Determine the [X, Y] coordinate at the center of the cell enclosing the given text.  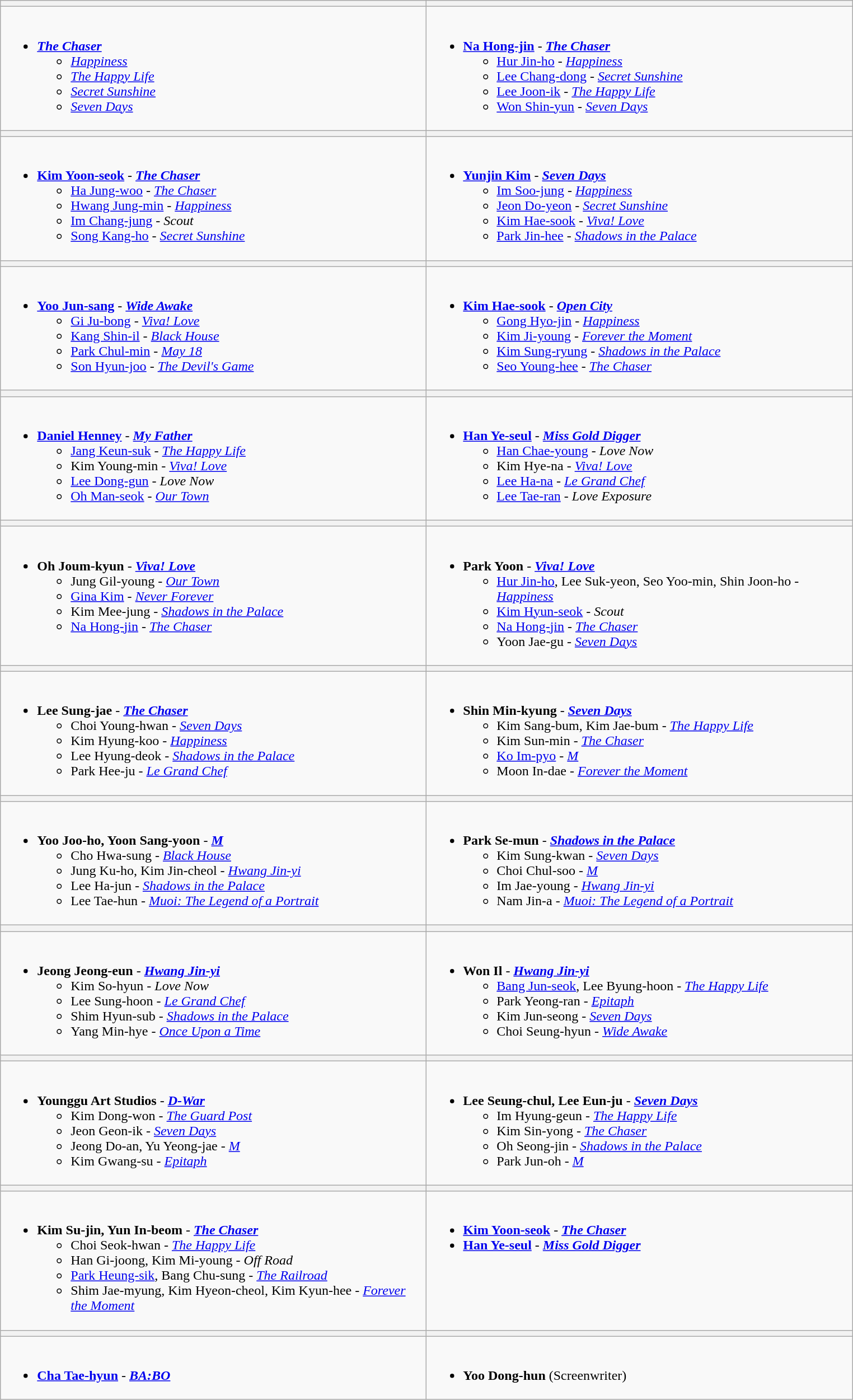
Daniel Henney - My FatherJang Keun-suk - The Happy LifeKim Young-min - Viva! LoveLee Dong-gun - Love NowOh Man-seok - Our Town [214, 458]
Cha Tae-hyun - BA:BO [214, 1368]
Younggu Art Studios - D-WarKim Dong-won - The Guard PostJeon Geon-ik - Seven DaysJeong Do-an, Yu Yeong-jae - MKim Gwang-su - Epitaph [214, 1123]
Shin Min-kyung - Seven DaysKim Sang-bum, Kim Jae-bum - The Happy LifeKim Sun-min - The ChaserKo Im-pyo - MMoon In-dae - Forever the Moment [639, 733]
Yoo Jun-sang - Wide AwakeGi Ju-bong - Viva! LoveKang Shin-il - Black HousePark Chul-min - May 18Son Hyun-joo - The Devil's Game [214, 328]
Yunjin Kim - Seven DaysIm Soo-jung - HappinessJeon Do-yeon - Secret SunshineKim Hae-sook - Viva! LovePark Jin-hee - Shadows in the Palace [639, 198]
Lee Seung-chul, Lee Eun-ju - Seven DaysIm Hyung-geun - The Happy LifeKim Sin-yong - The ChaserOh Seong-jin - Shadows in the PalacePark Jun-oh - M [639, 1123]
Han Ye-seul - Miss Gold DiggerHan Chae-young - Love NowKim Hye-na - Viva! LoveLee Ha-na - Le Grand ChefLee Tae-ran - Love Exposure [639, 458]
The ChaserHappinessThe Happy LifeSecret SunshineSeven Days [214, 68]
Yoo Dong-hun (Screenwriter) [639, 1368]
Won Il - Hwang Jin-yiBang Jun-seok, Lee Byung-hoon - The Happy LifePark Yeong-ran - EpitaphKim Jun-seong - Seven DaysChoi Seung-hyun - Wide Awake [639, 993]
Park Se-mun - Shadows in the PalaceKim Sung-kwan - Seven DaysChoi Chul-soo - MIm Jae-young - Hwang Jin-yiNam Jin-a - Muoi: The Legend of a Portrait [639, 863]
Jeong Jeong-eun - Hwang Jin-yiKim So-hyun - Love NowLee Sung-hoon - Le Grand ChefShim Hyun-sub - Shadows in the PalaceYang Min-hye - Once Upon a Time [214, 993]
Na Hong-jin - The ChaserHur Jin-ho - HappinessLee Chang-dong - Secret SunshineLee Joon-ik - The Happy LifeWon Shin-yun - Seven Days [639, 68]
Kim Yoon-seok - The ChaserHa Jung-woo - The ChaserHwang Jung-min - HappinessIm Chang-jung - ScoutSong Kang-ho - Secret Sunshine [214, 198]
Kim Hae-sook - Open CityGong Hyo-jin - HappinessKim Ji-young - Forever the MomentKim Sung-ryung - Shadows in the PalaceSeo Young-hee - The Chaser [639, 328]
Kim Yoon-seok - The ChaserHan Ye-seul - Miss Gold Digger [639, 1261]
Lee Sung-jae - The ChaserChoi Young-hwan - Seven DaysKim Hyung-koo - HappinessLee Hyung-deok - Shadows in the PalacePark Hee-ju - Le Grand Chef [214, 733]
Oh Joum-kyun - Viva! LoveJung Gil-young - Our TownGina Kim - Never ForeverKim Mee-jung - Shadows in the PalaceNa Hong-jin - The Chaser [214, 596]
